Determine the (x, y) coordinate at the center of the cell enclosing the given text.  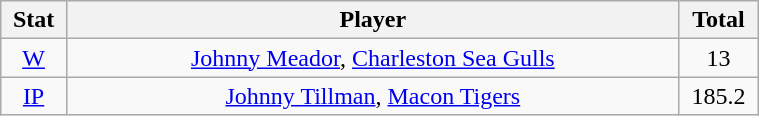
Player (372, 20)
Johnny Meador, Charleston Sea Gulls (372, 58)
185.2 (718, 96)
IP (34, 96)
Johnny Tillman, Macon Tigers (372, 96)
13 (718, 58)
Stat (34, 20)
Total (718, 20)
W (34, 58)
